Return the [X, Y] coordinate for the center point of the cell that contains the specified text.  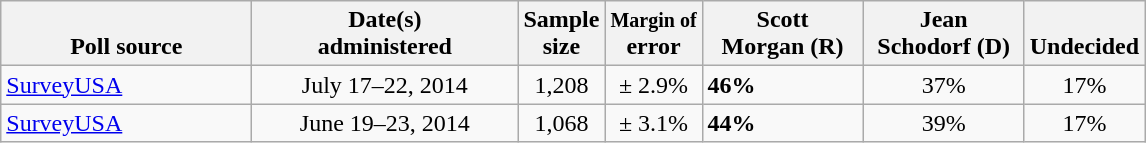
1,208 [562, 85]
37% [944, 85]
Date(s)administered [385, 34]
Margin oferror [654, 34]
Samplesize [562, 34]
June 19–23, 2014 [385, 123]
Undecided [1084, 34]
± 3.1% [654, 123]
44% [782, 123]
39% [944, 123]
JeanSchodorf (D) [944, 34]
July 17–22, 2014 [385, 85]
ScottMorgan (R) [782, 34]
Poll source [126, 34]
± 2.9% [654, 85]
1,068 [562, 123]
46% [782, 85]
